Detect which cell encompasses the target text, then output its (X, Y) center coordinate. 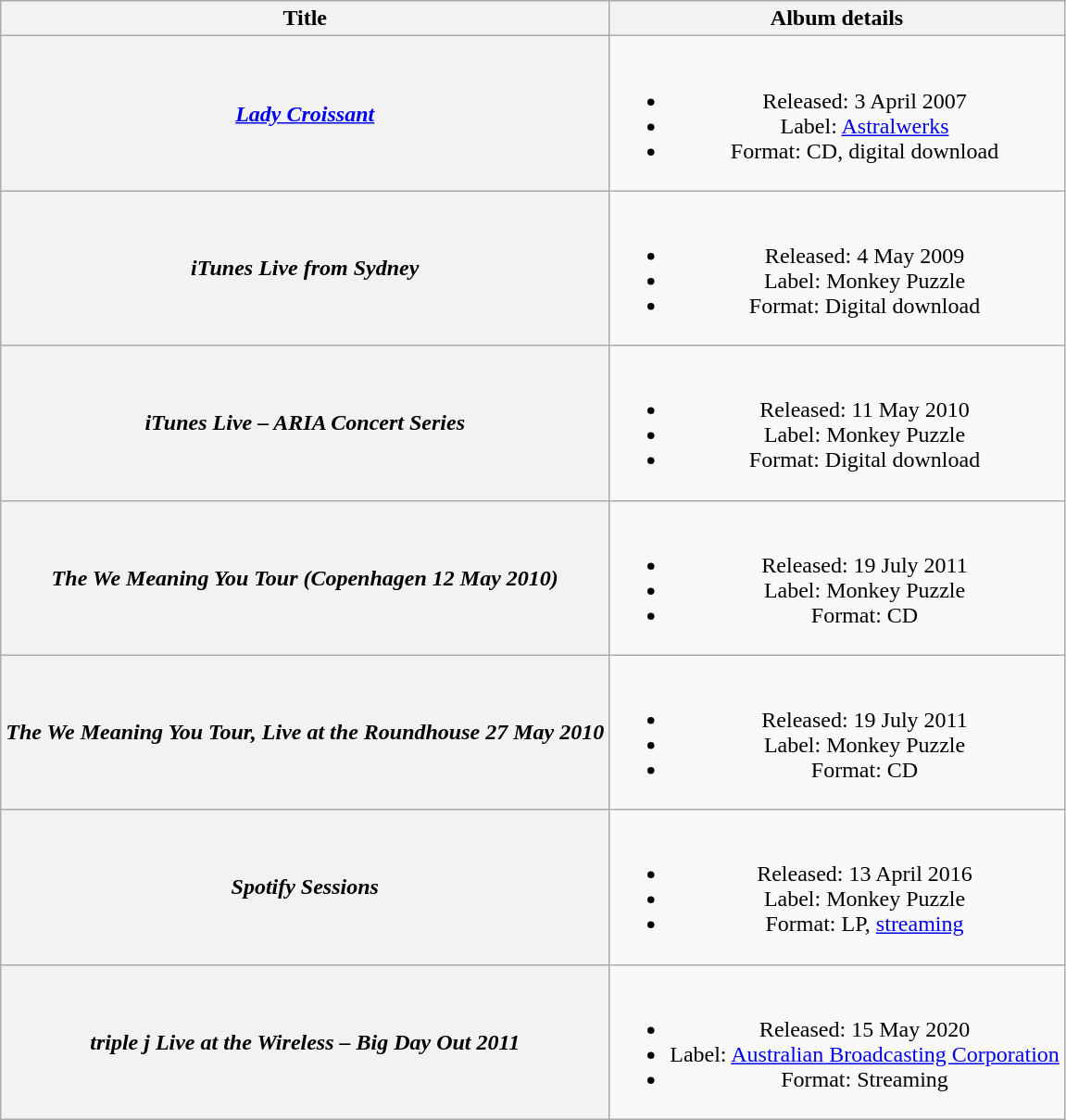
Released: 13 April 2016Label: Monkey PuzzleFormat: LP, streaming (837, 887)
Released: 4 May 2009Label: Monkey PuzzleFormat: Digital download (837, 269)
Lady Croissant (306, 113)
The We Meaning You Tour, Live at the Roundhouse 27 May 2010 (306, 732)
Album details (837, 19)
Released: 3 April 2007Label: AstralwerksFormat: CD, digital download (837, 113)
Released: 15 May 2020Label: Australian Broadcasting CorporationFormat: Streaming (837, 1041)
Released: 11 May 2010Label: Monkey PuzzleFormat: Digital download (837, 422)
triple j Live at the Wireless – Big Day Out 2011 (306, 1041)
The We Meaning You Tour (Copenhagen 12 May 2010) (306, 578)
iTunes Live from Sydney (306, 269)
Title (306, 19)
Spotify Sessions (306, 887)
iTunes Live – ARIA Concert Series (306, 422)
